Search for the cell housing the specified text and yield its (X, Y) center coordinate. 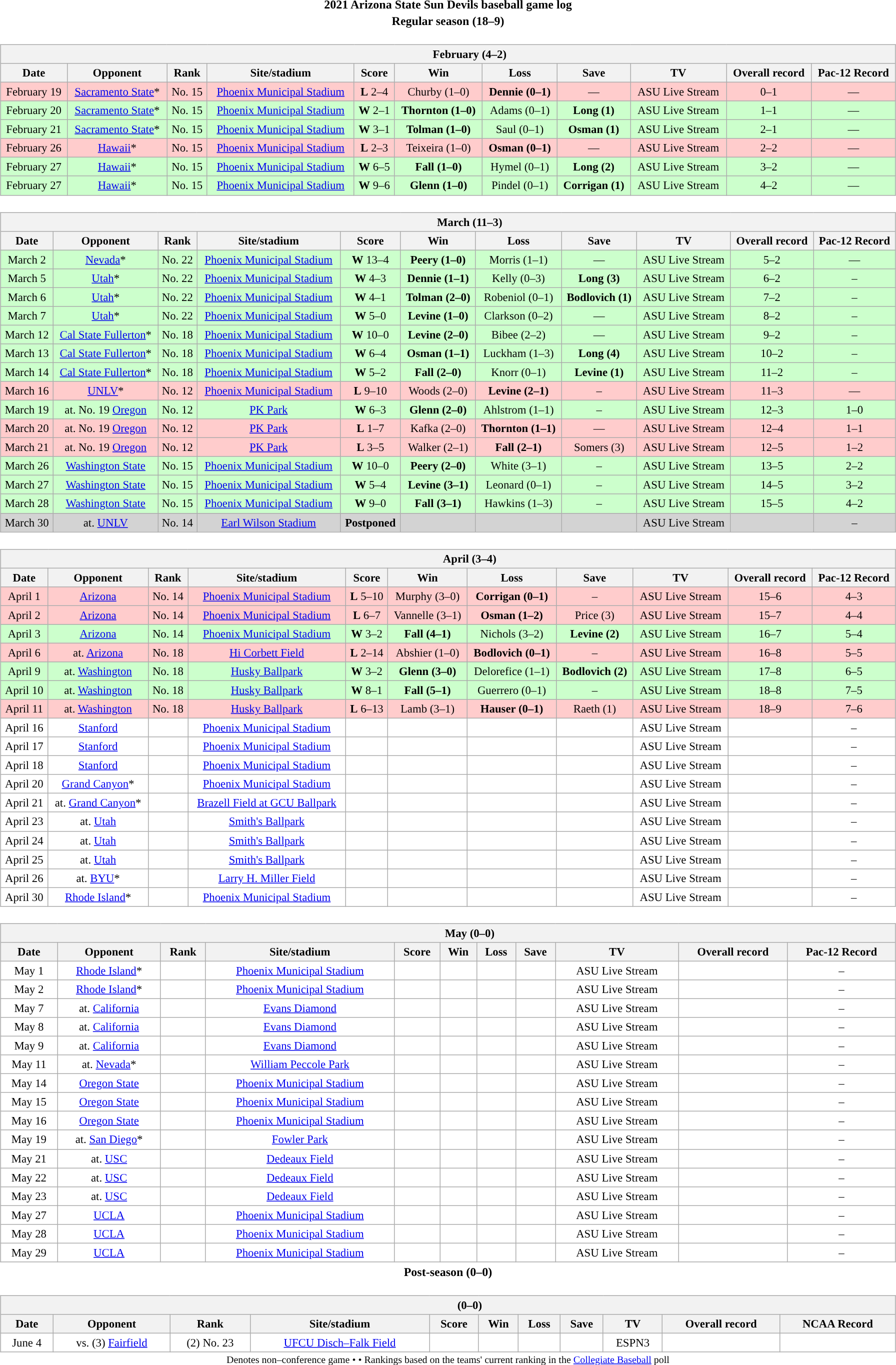
March 19 (27, 409)
NCAA Record (838, 1324)
at. Arizona (98, 652)
Nevada* (106, 259)
Dennie (1–1) (438, 278)
May 14 (29, 1083)
Osman (1–1) (438, 353)
Long (3) (599, 278)
(2) No. 23 (210, 1342)
Hi Corbett Field (267, 652)
L 6–7 (366, 615)
Dennie (0–1) (520, 91)
April 11 (24, 709)
2–1 (769, 129)
February 21 (34, 129)
Somers (3) (599, 447)
March 28 (27, 503)
June 4 (27, 1342)
5–4 (854, 633)
Ahlstrom (1–1) (518, 409)
L 9–10 (370, 391)
Kelly (0–3) (518, 278)
Thornton (1–1) (518, 428)
5–2 (772, 259)
vs. (3) Fairfield (112, 1342)
L 2–4 (374, 91)
15–5 (772, 503)
W 5–0 (370, 315)
18–9 (770, 709)
Postponed (370, 522)
March 27 (27, 485)
Larry H. Miller Field (267, 878)
May 8 (29, 1027)
April 23 (24, 821)
Fall (2–0) (438, 372)
Luckham (1–3) (518, 353)
Osman (0–1) (520, 148)
Earl Wilson Stadium (269, 522)
W 13–4 (370, 259)
April 20 (24, 784)
May 29 (29, 1252)
at. Nevada* (109, 1064)
16–7 (770, 633)
0–1 (769, 91)
March 16 (27, 391)
May 22 (29, 1177)
May 11 (29, 1064)
Murphy (3–0) (428, 596)
Corrigan (1) (593, 185)
March 14 (27, 372)
March 5 (27, 278)
May 16 (29, 1121)
Levine (2) (595, 633)
9–2 (772, 334)
April 1 (24, 596)
Levine (2–1) (518, 391)
L 3–5 (370, 447)
L 2–3 (374, 148)
White (3–1) (518, 466)
Osman (1) (593, 129)
7–6 (854, 709)
1–0 (855, 409)
May 2 (29, 989)
12–4 (772, 428)
Glenn (3–0) (428, 671)
Lamb (3–1) (428, 709)
6–5 (854, 671)
W 5–4 (370, 485)
April 30 (24, 897)
Hauser (0–1) (511, 709)
Hawkins (1–3) (518, 503)
March 30 (27, 522)
Knorr (0–1) (518, 372)
ESPN3 (633, 1342)
10–2 (772, 353)
May 1 (29, 970)
William Peccole Park (300, 1064)
Clarkson (0–2) (518, 315)
Osman (1–2) (511, 615)
March 13 (27, 353)
Robeniol (0–1) (518, 297)
March 26 (27, 466)
W 4–1 (370, 297)
15–7 (770, 615)
(0–0) (448, 1305)
March 7 (27, 315)
11–2 (772, 372)
April 2 (24, 615)
Price (3) (595, 615)
Pindel (0–1) (520, 185)
4–3 (854, 596)
W 5–2 (370, 372)
Levine (2–0) (438, 334)
Fall (4–1) (428, 633)
April 24 (24, 840)
Fowler Park (300, 1139)
Saul (0–1) (520, 129)
May 9 (29, 1045)
April 18 (24, 765)
Walker (2–1) (438, 447)
April 3 (24, 633)
W 8–1 (366, 690)
Levine (3–1) (438, 485)
L 1–7 (370, 428)
15–6 (770, 596)
8–2 (772, 315)
March 12 (27, 334)
May 27 (29, 1215)
Fall (5–1) (428, 690)
L 2–14 (366, 652)
UNLV* (106, 391)
Glenn (1–0) (438, 185)
Bodlovich (1) (599, 297)
Hymel (0–1) (520, 167)
Bibee (2–2) (518, 334)
Tolman (1–0) (438, 129)
6–2 (772, 278)
Peery (2–0) (438, 466)
April 17 (24, 746)
7–2 (772, 297)
W 3–1 (374, 129)
12–3 (772, 409)
Fall (3–1) (438, 503)
May 21 (29, 1158)
Levine (1–0) (438, 315)
Levine (1) (599, 372)
Brazell Field at GCU Ballpark (267, 803)
April 26 (24, 878)
May 23 (29, 1196)
W 6–3 (370, 409)
Woods (2–0) (438, 391)
Delorefice (1–1) (511, 671)
February 19 (34, 91)
17–8 (770, 671)
5–5 (854, 652)
W 9–0 (370, 503)
April 21 (24, 803)
4–4 (854, 615)
March 2 (27, 259)
16–8 (770, 652)
April 25 (24, 859)
W 6–5 (374, 167)
March 6 (27, 297)
at. UNLV (106, 522)
Morris (1–1) (518, 259)
February 26 (34, 148)
Corrigan (0–1) (511, 596)
March 20 (27, 428)
18–8 (770, 690)
May 28 (29, 1233)
Long (4) (599, 353)
March 21 (27, 447)
Vannelle (3–1) (428, 615)
W 6–4 (370, 353)
Leonard (0–1) (518, 485)
Teixeira (1–0) (438, 148)
Guerrero (0–1) (511, 690)
Churby (1–0) (438, 91)
Fall (2–1) (518, 447)
Bodlovich (2) (595, 671)
May 15 (29, 1102)
12–5 (772, 447)
April 10 (24, 690)
L 6–13 (366, 709)
L 5–10 (366, 596)
Long (1) (593, 110)
February 20 (34, 110)
April (3–4) (448, 558)
April 9 (24, 671)
at. BYU* (98, 878)
Peery (1–0) (438, 259)
Adams (0–1) (520, 110)
UFCU Disch–Falk Field (339, 1342)
February (4–2) (448, 54)
Tolman (2–0) (438, 297)
Nichols (3–2) (511, 633)
Thornton (1–0) (438, 110)
Fall (1–0) (438, 167)
13–5 (772, 466)
May (0–0) (448, 933)
May 7 (29, 1008)
Grand Canyon* (98, 784)
Abshier (1–0) (428, 652)
W 4–3 (370, 278)
W 9–6 (374, 185)
at. Grand Canyon* (98, 803)
Raeth (1) (595, 709)
Glenn (2–0) (438, 409)
14–5 (772, 485)
at. San Diego* (109, 1139)
April 16 (24, 727)
W 2–1 (374, 110)
Long (2) (593, 167)
Bodlovich (0–1) (511, 652)
April 6 (24, 652)
11–3 (772, 391)
1–2 (855, 447)
March (11–3) (448, 221)
May 19 (29, 1139)
7–5 (854, 690)
Kafka (2–0) (438, 428)
